Find where the given text appears and provide that cell's center as [X, Y] coordinate. 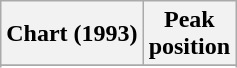
Peakposition [189, 34]
Chart (1993) [72, 34]
